Extract the [x, y] coordinate from the center of the cell holding the provided text.  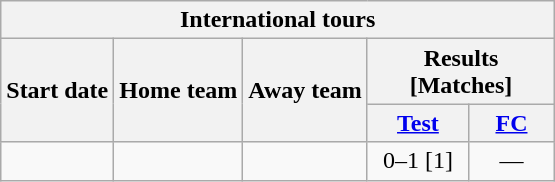
FC [511, 123]
Start date [58, 90]
0–1 [1] [418, 161]
Home team [178, 90]
Results [Matches] [460, 72]
— [511, 161]
International tours [278, 20]
Test [418, 123]
Away team [306, 90]
